Scan for the cell matching the given text and deliver its (X, Y) coordinate at center. 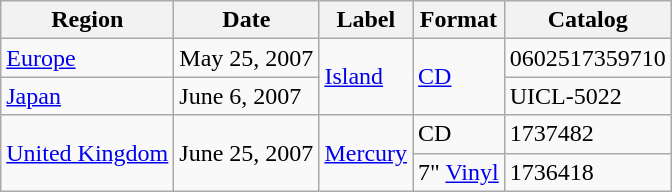
United Kingdom (88, 153)
Date (246, 20)
UICL-5022 (588, 96)
Region (88, 20)
Island (366, 77)
Catalog (588, 20)
Europe (88, 58)
0602517359710 (588, 58)
1737482 (588, 134)
7" Vinyl (459, 172)
June 25, 2007 (246, 153)
Japan (88, 96)
May 25, 2007 (246, 58)
Mercury (366, 153)
Format (459, 20)
1736418 (588, 172)
June 6, 2007 (246, 96)
Label (366, 20)
